Detect which cell encompasses the target text, then output its [X, Y] center coordinate. 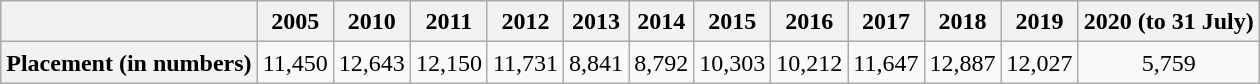
11,647 [886, 62]
11,450 [295, 62]
2017 [886, 22]
11,731 [525, 62]
2019 [1040, 22]
2005 [295, 22]
Placement (in numbers) [129, 62]
10,303 [732, 62]
8,792 [662, 62]
12,150 [448, 62]
2014 [662, 22]
12,643 [372, 62]
12,887 [962, 62]
5,759 [1168, 62]
12,027 [1040, 62]
2011 [448, 22]
2013 [596, 22]
2015 [732, 22]
2012 [525, 22]
2010 [372, 22]
2020 (to 31 July) [1168, 22]
8,841 [596, 62]
2018 [962, 22]
2016 [810, 22]
10,212 [810, 62]
